Return the [X, Y] coordinate for the center point of the cell that contains the specified text.  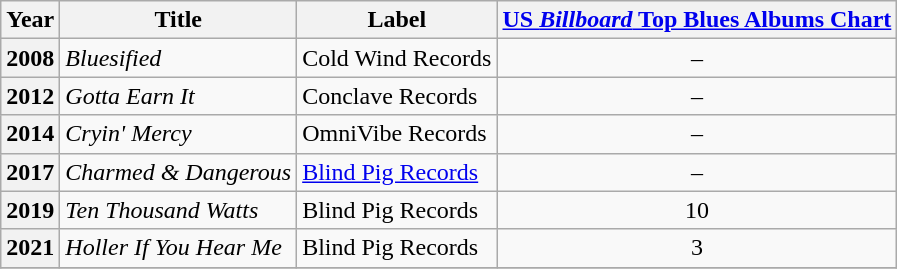
Year [30, 20]
Gotta Earn It [178, 96]
Holler If You Hear Me [178, 248]
Ten Thousand Watts [178, 210]
Title [178, 20]
US Billboard Top Blues Albums Chart [697, 20]
10 [697, 210]
2012 [30, 96]
2019 [30, 210]
2017 [30, 172]
Cold Wind Records [397, 58]
Label [397, 20]
Conclave Records [397, 96]
3 [697, 248]
Bluesified [178, 58]
2008 [30, 58]
2021 [30, 248]
Cryin' Mercy [178, 134]
2014 [30, 134]
Charmed & Dangerous [178, 172]
OmniVibe Records [397, 134]
